Identify which cell holds the provided text, then report its (x, y) central coordinate. 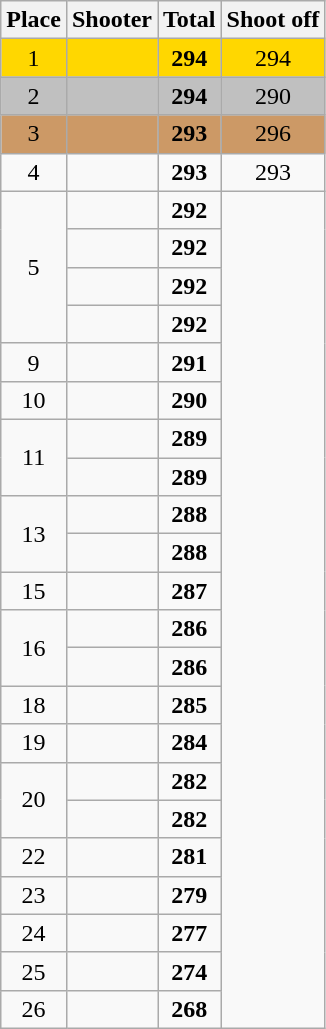
19 (34, 743)
16 (34, 648)
291 (190, 362)
281 (190, 857)
11 (34, 457)
15 (34, 591)
22 (34, 857)
25 (34, 971)
26 (34, 1009)
296 (273, 134)
9 (34, 362)
10 (34, 400)
285 (190, 705)
Shooter (112, 20)
277 (190, 933)
284 (190, 743)
268 (190, 1009)
24 (34, 933)
4 (34, 172)
20 (34, 800)
1 (34, 58)
2 (34, 96)
23 (34, 895)
Total (190, 20)
Shoot off (273, 20)
3 (34, 134)
13 (34, 534)
287 (190, 591)
279 (190, 895)
18 (34, 705)
Place (34, 20)
5 (34, 267)
274 (190, 971)
